Search for the cell housing the specified text and yield its (x, y) center coordinate. 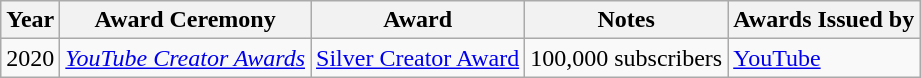
Awards Issued by (824, 20)
Year (30, 20)
YouTube (824, 58)
YouTube Creator Awards (186, 58)
Notes (626, 20)
100,000 subscribers (626, 58)
2020 (30, 58)
Award Ceremony (186, 20)
Award (418, 20)
Silver Creator Award (418, 58)
